Return the [x, y] coordinate for the center point of the cell that contains the specified text.  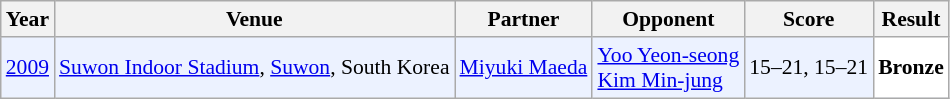
Result [911, 19]
Venue [254, 19]
Score [808, 19]
Partner [524, 19]
Opponent [668, 19]
15–21, 15–21 [808, 68]
Miyuki Maeda [524, 68]
2009 [28, 68]
Year [28, 19]
Bronze [911, 68]
Yoo Yeon-seong Kim Min-jung [668, 68]
Suwon Indoor Stadium, Suwon, South Korea [254, 68]
